Determine the (x, y) coordinate at the center of the cell enclosing the given text.  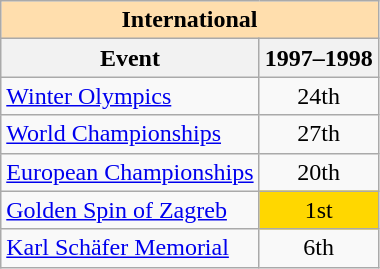
International (190, 20)
Golden Spin of Zagreb (130, 210)
Karl Schäfer Memorial (130, 248)
Winter Olympics (130, 96)
1st (318, 210)
6th (318, 248)
1997–1998 (318, 58)
Event (130, 58)
European Championships (130, 172)
World Championships (130, 134)
27th (318, 134)
20th (318, 172)
24th (318, 96)
